Detect which cell encompasses the target text, then output its [x, y] center coordinate. 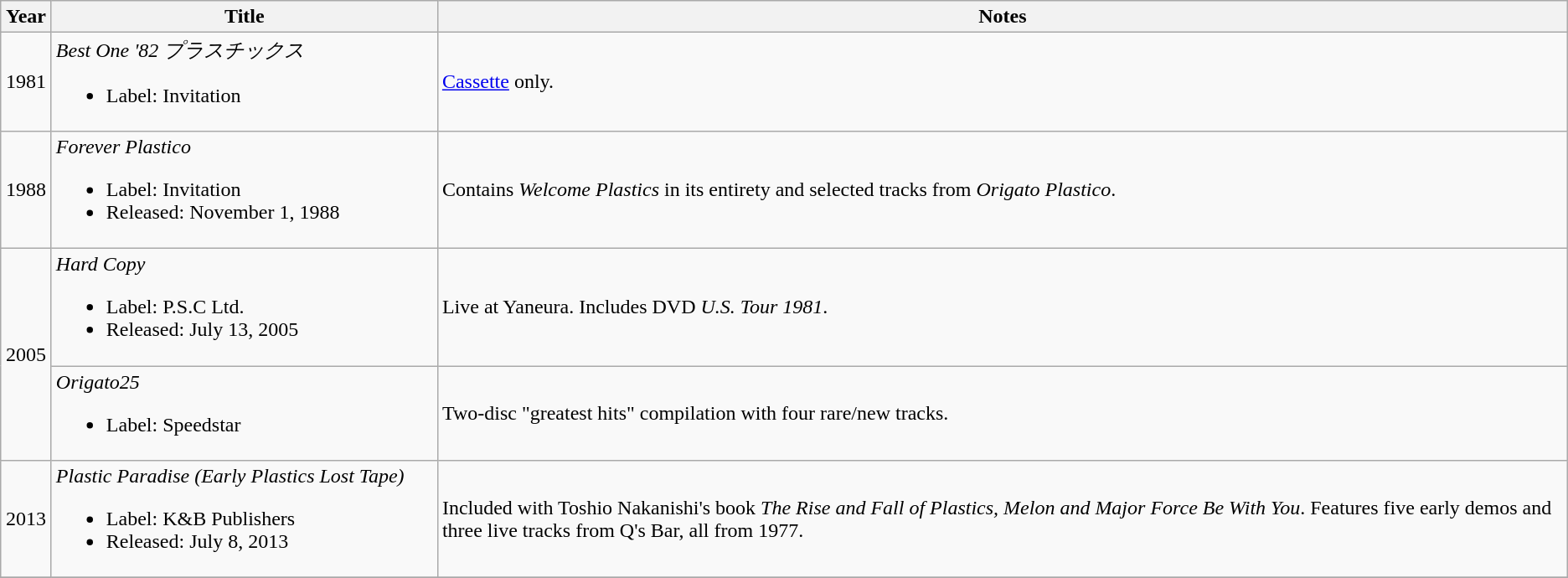
1988 [27, 189]
Best One '82 プラスチックスLabel: Invitation [245, 82]
2005 [27, 354]
Cassette only. [1002, 82]
1981 [27, 82]
Plastic Paradise (Early Plastics Lost Tape)Label: K&B PublishersReleased: July 8, 2013 [245, 519]
Hard CopyLabel: P.S.C Ltd.Released: July 13, 2005 [245, 307]
Title [245, 17]
Contains Welcome Plastics in its entirety and selected tracks from Origato Plastico. [1002, 189]
2013 [27, 519]
Year [27, 17]
Notes [1002, 17]
Live at Yaneura. Includes DVD U.S. Tour 1981. [1002, 307]
Two-disc "greatest hits" compilation with four rare/new tracks. [1002, 412]
Origato25Label: Speedstar [245, 412]
Forever PlasticoLabel: InvitationReleased: November 1, 1988 [245, 189]
